Detect which cell encompasses the target text, then output its (X, Y) center coordinate. 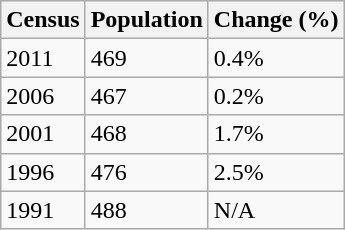
2001 (43, 134)
1.7% (276, 134)
468 (146, 134)
0.2% (276, 96)
Change (%) (276, 20)
Census (43, 20)
1991 (43, 210)
469 (146, 58)
467 (146, 96)
1996 (43, 172)
N/A (276, 210)
0.4% (276, 58)
2.5% (276, 172)
Population (146, 20)
2011 (43, 58)
488 (146, 210)
476 (146, 172)
2006 (43, 96)
